From the cell containing the given text, extract its center point as (x, y) coordinate. 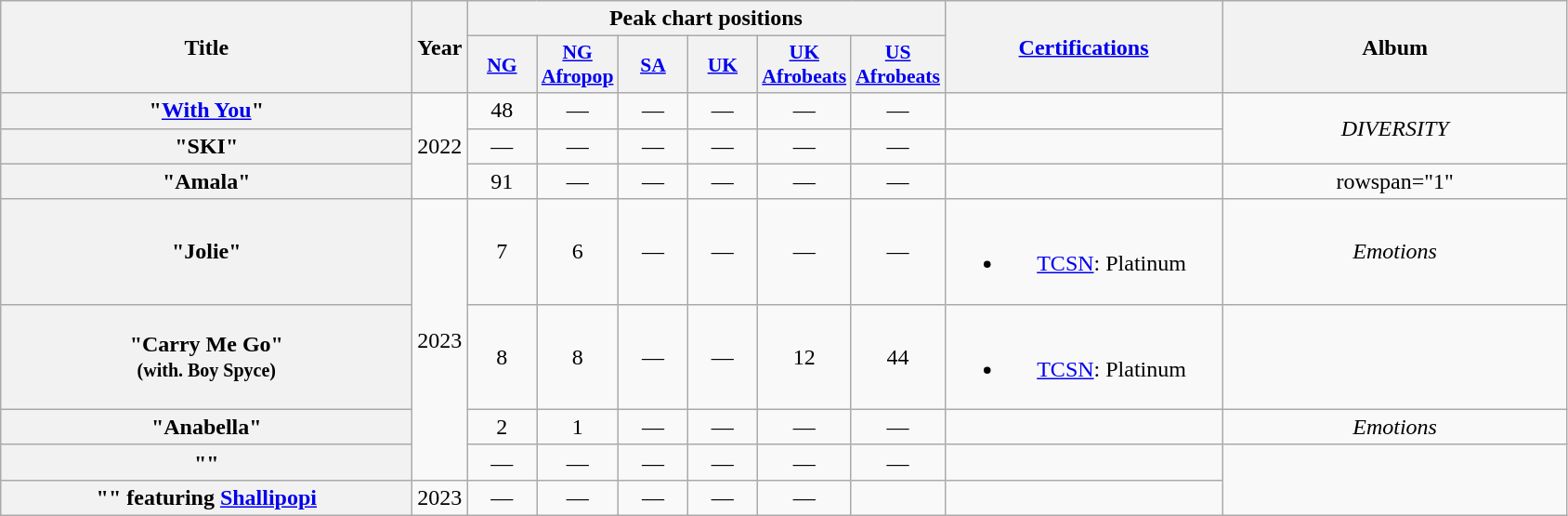
Peak chart positions (706, 19)
7 (502, 251)
USAfrobeats (897, 65)
"Jolie" (206, 251)
UKAfrobeats (804, 65)
12 (804, 357)
UK (723, 65)
"Amala" (206, 181)
NG (502, 65)
"Carry Me Go" (with. Boy Spyce) (206, 357)
2 (502, 427)
Title (206, 46)
Year (440, 46)
NGAfropop (578, 65)
"" (206, 462)
91 (502, 181)
Album (1395, 46)
SA (652, 65)
"With You" (206, 111)
44 (897, 357)
"Anabella" (206, 427)
Certifications (1083, 46)
1 (578, 427)
2022 (440, 146)
rowspan="1" (1395, 181)
"SKI" (206, 146)
DIVERSITY (1395, 128)
"" featuring Shallipopi (206, 497)
6 (578, 251)
48 (502, 111)
